Find where the given text appears and provide that cell's center as (x, y) coordinate. 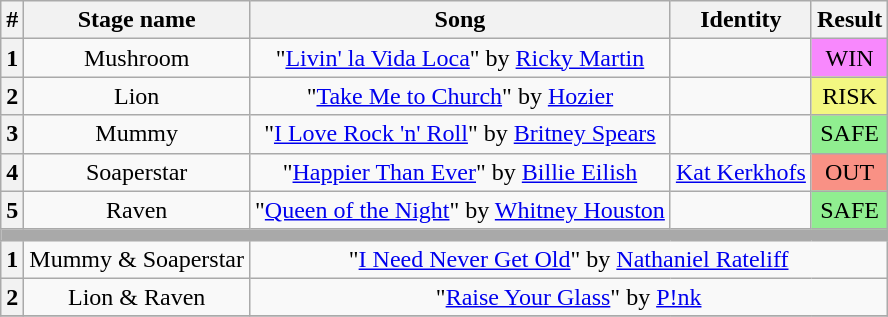
"I Need Never Get Old" by Nathaniel Rateliff (569, 259)
"Livin' la Vida Loca" by Ricky Martin (460, 58)
Mummy & Soaperstar (137, 259)
WIN (849, 58)
RISK (849, 96)
Identity (740, 20)
Kat Kerkhofs (740, 172)
# (12, 20)
5 (12, 210)
4 (12, 172)
Soaperstar (137, 172)
Stage name (137, 20)
"Queen of the Night" by Whitney Houston (460, 210)
Mushroom (137, 58)
Result (849, 20)
Song (460, 20)
Raven (137, 210)
OUT (849, 172)
"Take Me to Church" by Hozier (460, 96)
Lion & Raven (137, 297)
"I Love Rock 'n' Roll" by Britney Spears (460, 134)
"Raise Your Glass" by P!nk (569, 297)
"Happier Than Ever" by Billie Eilish (460, 172)
3 (12, 134)
Mummy (137, 134)
Lion (137, 96)
